From the cell containing the given text, extract its center point as (x, y) coordinate. 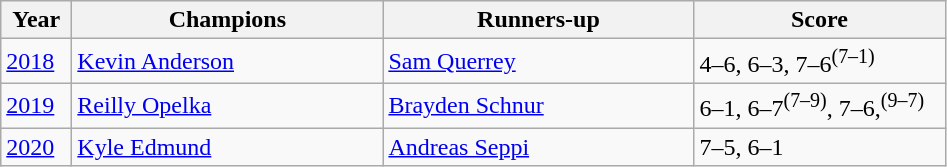
2018 (36, 62)
2019 (36, 106)
Year (36, 20)
Kyle Edmund (228, 147)
Runners-up (538, 20)
7–5, 6–1 (820, 147)
Score (820, 20)
Reilly Opelka (228, 106)
Brayden Schnur (538, 106)
Andreas Seppi (538, 147)
Champions (228, 20)
Kevin Anderson (228, 62)
2020 (36, 147)
6–1, 6–7(7–9), 7–6,(9–7) (820, 106)
4–6, 6–3, 7–6(7–1) (820, 62)
Sam Querrey (538, 62)
